Scan for the cell matching the given text and deliver its (x, y) coordinate at center. 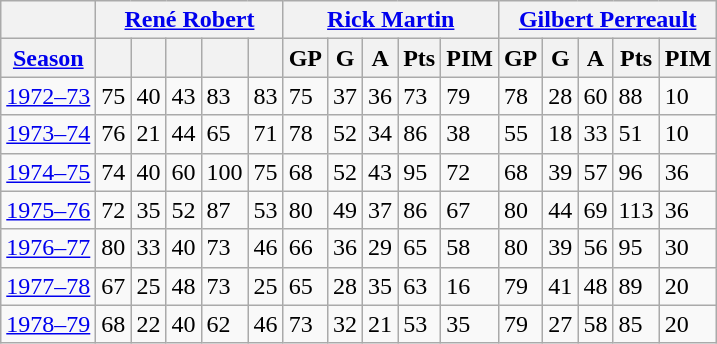
62 (224, 324)
29 (380, 248)
1977–78 (48, 286)
88 (636, 96)
55 (520, 134)
Season (48, 58)
38 (470, 134)
89 (636, 286)
32 (346, 324)
27 (560, 324)
76 (114, 134)
71 (266, 134)
Rick Martin (390, 20)
1974–75 (48, 172)
87 (224, 210)
100 (224, 172)
74 (114, 172)
85 (636, 324)
30 (688, 248)
69 (596, 210)
18 (560, 134)
57 (596, 172)
Gilbert Perreault (607, 20)
1978–79 (48, 324)
22 (148, 324)
1975–76 (48, 210)
34 (380, 134)
41 (560, 286)
63 (420, 286)
16 (470, 286)
1972–73 (48, 96)
56 (596, 248)
49 (346, 210)
113 (636, 210)
66 (305, 248)
1976–77 (48, 248)
René Robert (190, 20)
51 (636, 134)
96 (636, 172)
1973–74 (48, 134)
